Extract the [x, y] coordinate from the center of the cell holding the provided text.  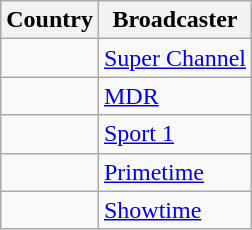
Super Channel [174, 58]
MDR [174, 96]
Sport 1 [174, 134]
Broadcaster [174, 20]
Showtime [174, 210]
Country [50, 20]
Primetime [174, 172]
